Identify which cell holds the provided text, then report its (X, Y) central coordinate. 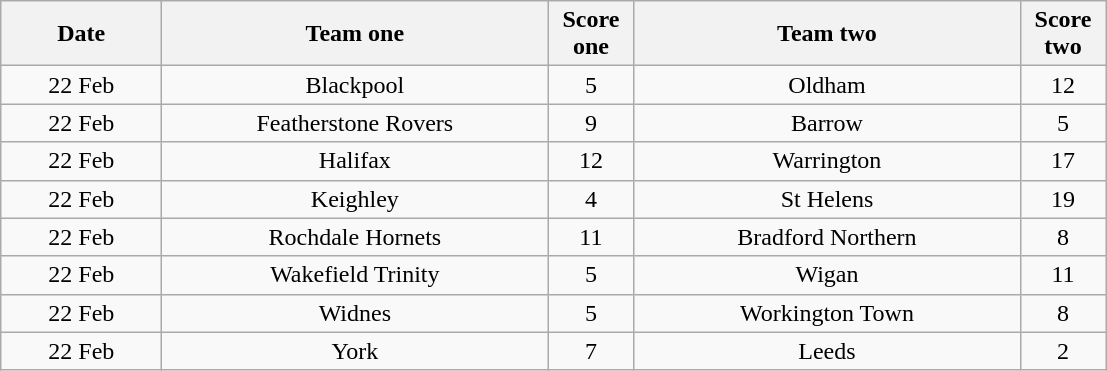
Date (82, 34)
York (355, 351)
7 (591, 351)
Wakefield Trinity (355, 275)
Leeds (827, 351)
Team two (827, 34)
2 (1063, 351)
Blackpool (355, 85)
Bradford Northern (827, 237)
Featherstone Rovers (355, 123)
19 (1063, 199)
9 (591, 123)
Keighley (355, 199)
17 (1063, 161)
Score two (1063, 34)
St Helens (827, 199)
4 (591, 199)
Oldham (827, 85)
Barrow (827, 123)
Widnes (355, 313)
Warrington (827, 161)
Team one (355, 34)
Wigan (827, 275)
Workington Town (827, 313)
Halifax (355, 161)
Rochdale Hornets (355, 237)
Score one (591, 34)
